From the cell containing the given text, extract its center point as (X, Y) coordinate. 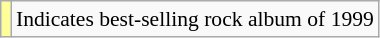
Indicates best-selling rock album of 1999 (195, 19)
